For the text-containing cell, return its midpoint in [x, y] coordinate format. 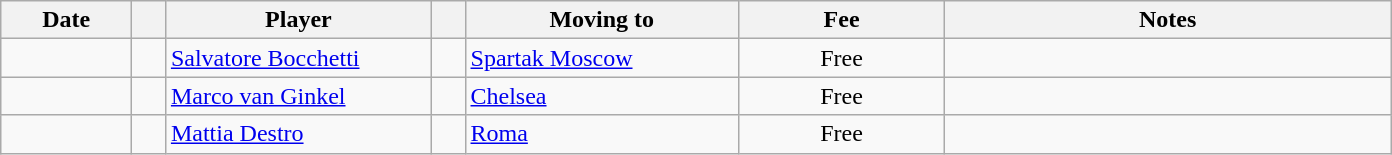
Player [298, 20]
Salvatore Bocchetti [298, 58]
Fee [842, 20]
Marco van Ginkel [298, 96]
Spartak Moscow [602, 58]
Date [66, 20]
Roma [602, 134]
Moving to [602, 20]
Notes [1168, 20]
Chelsea [602, 96]
Mattia Destro [298, 134]
